Provide the (X, Y) coordinate of the cell's center where the given text is located.  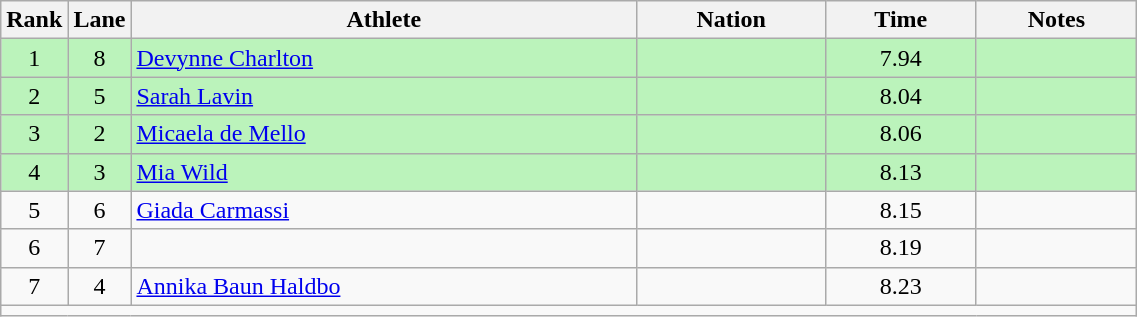
Sarah Lavin (384, 96)
8.23 (901, 286)
Mia Wild (384, 172)
Nation (732, 20)
8.13 (901, 172)
1 (34, 58)
8.04 (901, 96)
Time (901, 20)
7.94 (901, 58)
Lane (100, 20)
Athlete (384, 20)
Devynne Charlton (384, 58)
Rank (34, 20)
Giada Carmassi (384, 210)
8.19 (901, 248)
8.15 (901, 210)
Notes (1056, 20)
8.06 (901, 134)
Annika Baun Haldbo (384, 286)
Micaela de Mello (384, 134)
8 (100, 58)
